Search for the cell housing the specified text and yield its [X, Y] center coordinate. 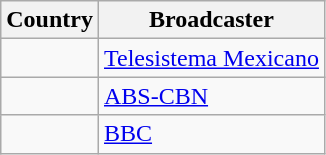
Broadcaster [211, 20]
BBC [211, 134]
Country [50, 20]
ABS-CBN [211, 96]
Telesistema Mexicano [211, 58]
